Return the [X, Y] coordinate for the center point of the cell that contains the specified text.  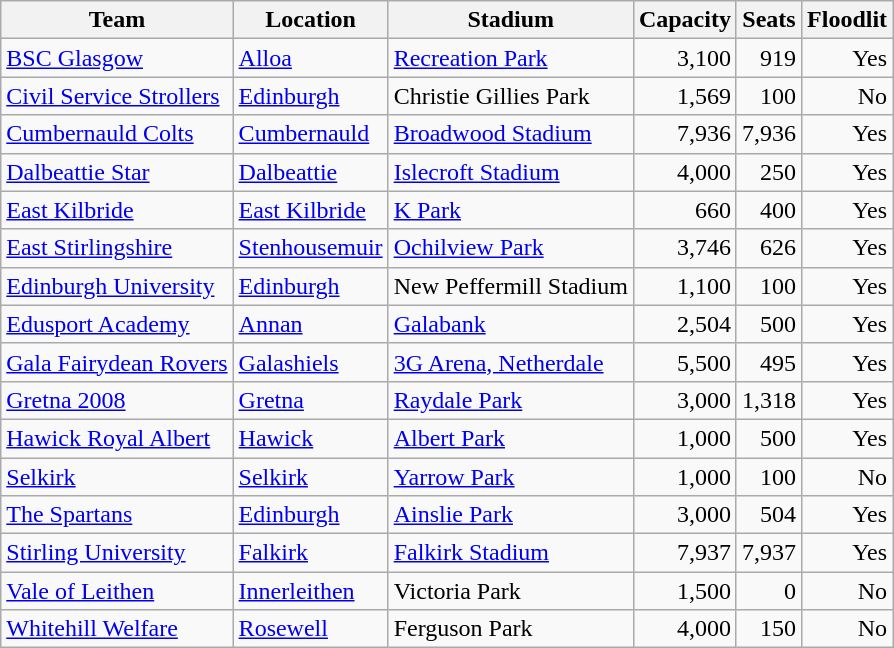
Cumbernauld Colts [117, 134]
Gretna 2008 [117, 400]
Annan [310, 324]
1,569 [684, 96]
504 [768, 515]
250 [768, 172]
Christie Gillies Park [510, 96]
660 [684, 210]
919 [768, 58]
Edusport Academy [117, 324]
3,100 [684, 58]
3G Arena, Netherdale [510, 362]
BSC Glasgow [117, 58]
Galabank [510, 324]
Gala Fairydean Rovers [117, 362]
Dalbeattie [310, 172]
Falkirk [310, 553]
Victoria Park [510, 591]
Rosewell [310, 629]
Stirling University [117, 553]
Floodlit [848, 20]
Seats [768, 20]
The Spartans [117, 515]
5,500 [684, 362]
East Stirlingshire [117, 248]
Team [117, 20]
400 [768, 210]
K Park [510, 210]
Vale of Leithen [117, 591]
New Peffermill Stadium [510, 286]
Stenhousemuir [310, 248]
Edinburgh University [117, 286]
Ochilview Park [510, 248]
Capacity [684, 20]
626 [768, 248]
Location [310, 20]
Hawick Royal Albert [117, 438]
Stadium [510, 20]
Recreation Park [510, 58]
0 [768, 591]
Innerleithen [310, 591]
Hawick [310, 438]
Cumbernauld [310, 134]
Dalbeattie Star [117, 172]
1,500 [684, 591]
Yarrow Park [510, 477]
Galashiels [310, 362]
150 [768, 629]
1,318 [768, 400]
Islecroft Stadium [510, 172]
2,504 [684, 324]
Falkirk Stadium [510, 553]
Raydale Park [510, 400]
1,100 [684, 286]
Ferguson Park [510, 629]
Albert Park [510, 438]
3,746 [684, 248]
495 [768, 362]
Whitehill Welfare [117, 629]
Gretna [310, 400]
Alloa [310, 58]
Ainslie Park [510, 515]
Civil Service Strollers [117, 96]
Broadwood Stadium [510, 134]
